Scan for the cell matching the given text and deliver its [x, y] coordinate at center. 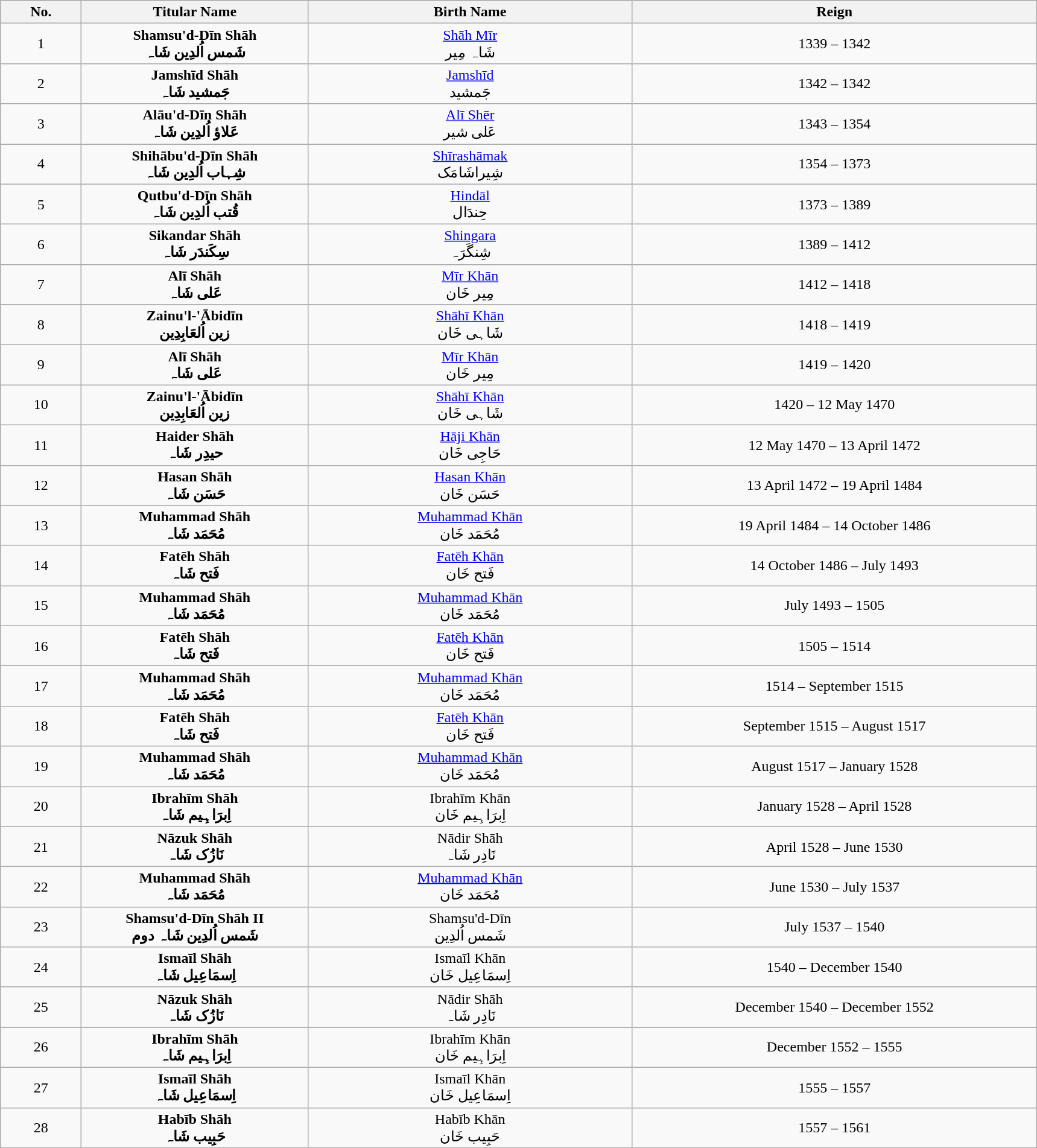
13 April 1472 – 19 April 1484 [835, 485]
11 [41, 445]
18 [41, 726]
1505 – 1514 [835, 645]
5 [41, 204]
Habīb Khānحَبِیب خَان [471, 1128]
6 [41, 245]
December 1540 – December 1552 [835, 1007]
1418 – 1419 [835, 325]
June 1530 – July 1537 [835, 887]
Hasan Khānحَسَن خَان [471, 485]
16 [41, 645]
1420 – 12 May 1470 [835, 405]
7 [41, 285]
December 1552 – 1555 [835, 1047]
8 [41, 325]
Reign [835, 12]
1373 – 1389 [835, 204]
13 [41, 526]
1389 – 1412 [835, 245]
23 [41, 927]
15 [41, 606]
26 [41, 1047]
1419 – 1420 [835, 364]
April 1528 – June 1530 [835, 847]
Shīrashāmakشِیراشَامَک [471, 164]
Shihābu'd-Dīn Shāhشِہاب اُلدِین شَاہ [195, 164]
12 May 1470 – 13 April 1472 [835, 445]
1 [41, 43]
Birth Name [471, 12]
1339 – 1342 [835, 43]
July 1537 – 1540 [835, 927]
27 [41, 1087]
1514 – September 1515 [835, 687]
September 1515 – August 1517 [835, 726]
14 [41, 566]
2 [41, 83]
25 [41, 1007]
Jamshīd Shāhجَمشید شَاہ [195, 83]
1342 – 1342 [835, 83]
Alāu'd-Dīn Shāhعَلاؤ اُلدِین شَاہ [195, 124]
1343 – 1354 [835, 124]
1540 – December 1540 [835, 968]
July 1493 – 1505 [835, 606]
19 April 1484 – 14 October 1486 [835, 526]
Shāh Mīrشَاہ مِیر [471, 43]
1354 – 1373 [835, 164]
1412 – 1418 [835, 285]
21 [41, 847]
Hindālحِندَال [471, 204]
17 [41, 687]
Hāji Khānحَاجِی خَان [471, 445]
Titular Name [195, 12]
28 [41, 1128]
Shamsu'd-Dīn Shāhشَمس اُلدِین شَاہ [195, 43]
1555 – 1557 [835, 1087]
Shamsu'd-Dīnشَمس اُلدِین [471, 927]
22 [41, 887]
14 October 1486 – July 1493 [835, 566]
No. [41, 12]
Qutbu'd-Dīn Shāhقُتب اُلدِین شَاہ [195, 204]
19 [41, 766]
20 [41, 807]
12 [41, 485]
Hasan Shāhحَسَن شَاہ [195, 485]
Jamshīdجَمشید [471, 83]
Alī Shērعَلی شیر [471, 124]
9 [41, 364]
1557 – 1561 [835, 1128]
10 [41, 405]
Shingaraشِنگَرَہ [471, 245]
Habīb Shāhحَبِیب شَاہ [195, 1128]
August 1517 – January 1528 [835, 766]
3 [41, 124]
Sikandar Shāhسِکَندَر شَاہ [195, 245]
4 [41, 164]
January 1528 – April 1528 [835, 807]
Shamsu'd-Dīn Shāh IIشَمس اُلدِین شَاہ دوم [195, 927]
Haider Shāhحیدِر شَاہ [195, 445]
24 [41, 968]
